Identify which cell holds the provided text, then report its [x, y] central coordinate. 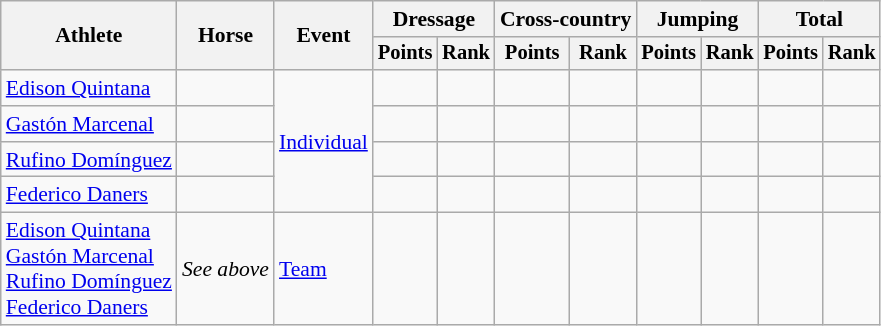
Jumping [697, 19]
See above [226, 269]
Federico Daners [89, 195]
Rufino Domínguez [89, 160]
Cross-country [566, 19]
Individual [324, 141]
Gastón Marcenal [89, 124]
Edison QuintanaGastón MarcenalRufino DomínguezFederico Daners [89, 269]
Total [819, 19]
Horse [226, 36]
Athlete [89, 36]
Team [324, 269]
Dressage [434, 19]
Edison Quintana [89, 88]
Event [324, 36]
